Pinpoint the cell where the given text exists, returning its [X, Y] midpoint coordinate. 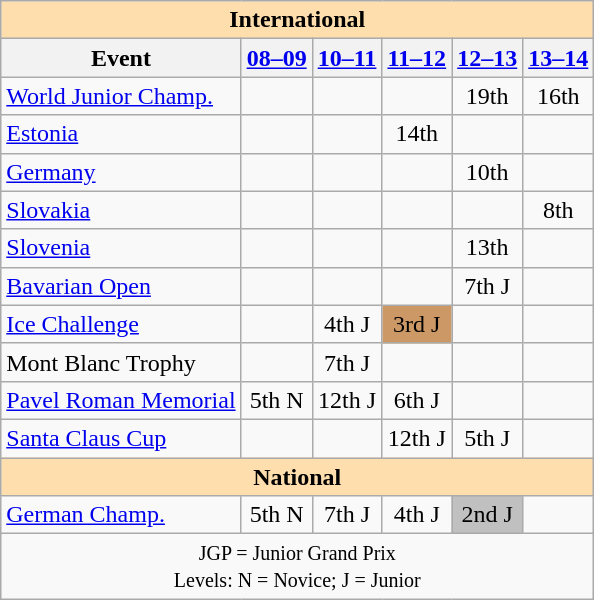
Pavel Roman Memorial [121, 400]
8th [558, 210]
10th [488, 172]
Bavarian Open [121, 286]
14th [417, 134]
Slovenia [121, 248]
5th J [488, 438]
JGP = Junior Grand Prix Levels: N = Novice; J = Junior [298, 566]
11–12 [417, 58]
World Junior Champ. [121, 96]
3rd J [417, 324]
Santa Claus Cup [121, 438]
13th [488, 248]
19th [488, 96]
13–14 [558, 58]
08–09 [276, 58]
Event [121, 58]
12–13 [488, 58]
10–11 [347, 58]
Mont Blanc Trophy [121, 362]
International [298, 20]
6th J [417, 400]
German Champ. [121, 515]
Slovakia [121, 210]
16th [558, 96]
Estonia [121, 134]
2nd J [488, 515]
Ice Challenge [121, 324]
National [298, 477]
Germany [121, 172]
